Detect which cell encompasses the target text, then output its (x, y) center coordinate. 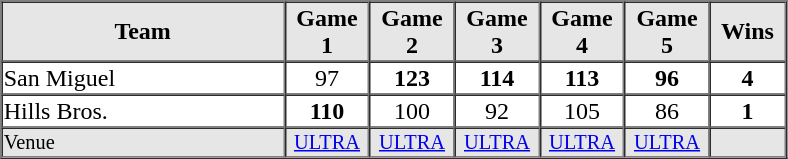
97 (328, 78)
Game 5 (668, 32)
4 (748, 78)
96 (668, 78)
123 (412, 78)
Team (143, 32)
114 (498, 78)
Hills Bros. (143, 110)
Venue (143, 143)
105 (582, 110)
100 (412, 110)
San Miguel (143, 78)
Game 3 (498, 32)
113 (582, 78)
110 (328, 110)
Wins (748, 32)
Game 1 (328, 32)
86 (668, 110)
92 (498, 110)
1 (748, 110)
Game 4 (582, 32)
Game 2 (412, 32)
